Return the (X, Y) coordinate for the center point of the cell that contains the specified text.  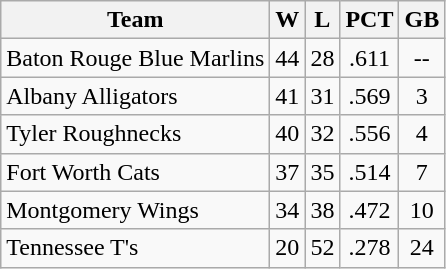
.569 (370, 96)
32 (322, 134)
Team (136, 20)
W (288, 20)
Baton Rouge Blue Marlins (136, 58)
28 (322, 58)
38 (322, 210)
3 (422, 96)
Tennessee T's (136, 248)
L (322, 20)
44 (288, 58)
52 (322, 248)
.611 (370, 58)
41 (288, 96)
4 (422, 134)
31 (322, 96)
24 (422, 248)
40 (288, 134)
.472 (370, 210)
GB (422, 20)
.514 (370, 172)
Albany Alligators (136, 96)
-- (422, 58)
.278 (370, 248)
35 (322, 172)
10 (422, 210)
7 (422, 172)
20 (288, 248)
.556 (370, 134)
Tyler Roughnecks (136, 134)
37 (288, 172)
PCT (370, 20)
Fort Worth Cats (136, 172)
Montgomery Wings (136, 210)
34 (288, 210)
